Locate the cell with the specified text and output its [x, y] center coordinate. 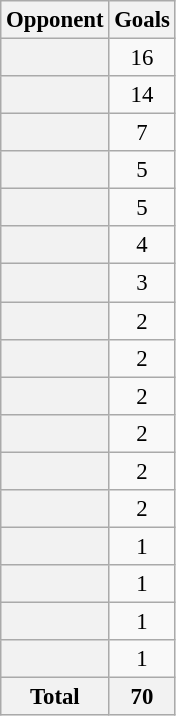
Goals [142, 20]
3 [142, 283]
Opponent [55, 20]
4 [142, 245]
14 [142, 95]
70 [142, 697]
Total [55, 697]
7 [142, 133]
16 [142, 58]
